Return the (x, y) coordinate for the center point of the cell that contains the specified text.  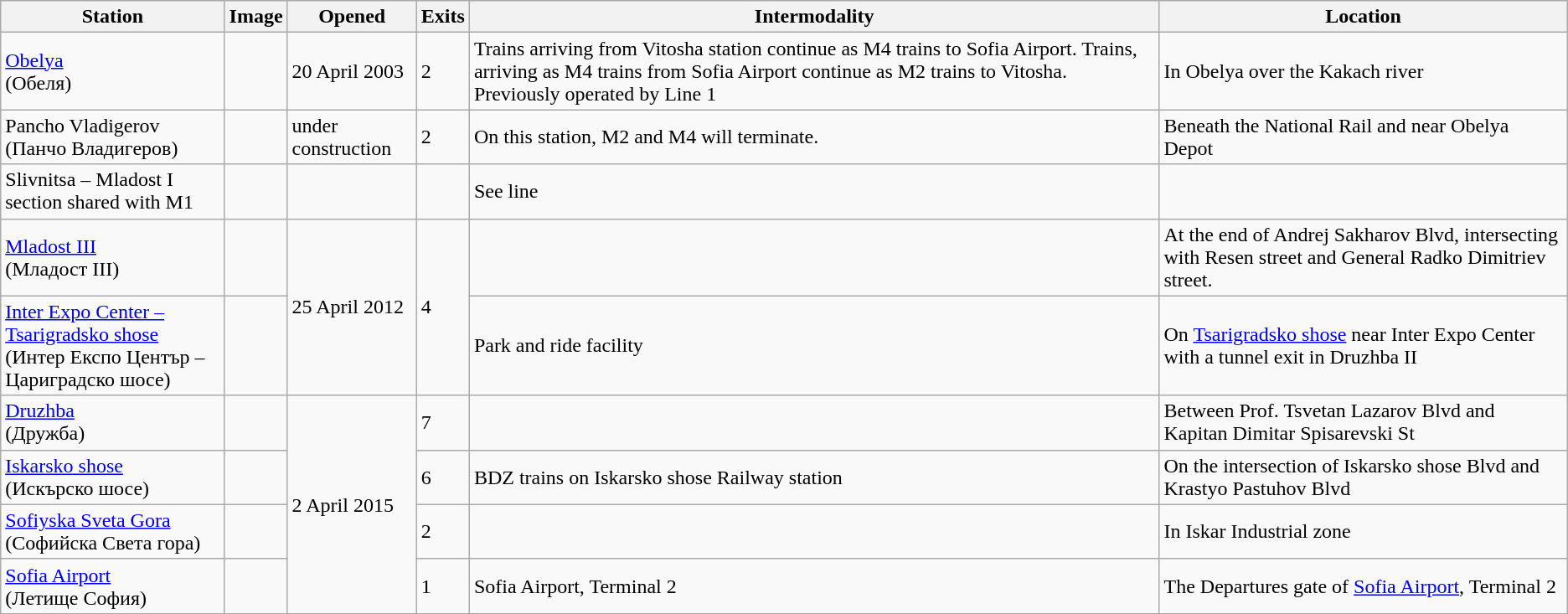
Sofia Airport(Летище София) (112, 586)
At the end of Andrej Sakharov Blvd, intersecting with Resen street and General Radko Dimitriev street. (1364, 257)
On the intersection of Iskarsko shose Blvd and Krastyo Pastuhov Blvd (1364, 477)
Obelya(Обеля) (112, 71)
Pancho Vladigerov(Панчо Владигеров) (112, 137)
25 April 2012 (352, 307)
4 (442, 307)
Station (112, 17)
Inter Expo Center – Tsarigradsko shose(Интер Експо Център – Цариградско шосе) (112, 345)
Sofia Airport, Terminal 2 (814, 586)
Exits (442, 17)
On this station, M2 and M4 will terminate. (814, 137)
1 (442, 586)
In Obelya over the Kakach river (1364, 71)
Between Prof. Tsvetan Lazarov Blvd and Kapitan Dimitar Spisarevski St (1364, 422)
Beneath the National Rail and near Obelya Depot (1364, 137)
Park and ride facility (814, 345)
Image (256, 17)
Mladost III(Младост III) (112, 257)
BDZ trains on Iskarsko shose Railway station (814, 477)
6 (442, 477)
20 April 2003 (352, 71)
On Tsarigradsko shose near Inter Expo Center with a tunnel exit in Druzhba II (1364, 345)
Intermodality (814, 17)
In Iskar Industrial zone (1364, 531)
Slivnitsa – Mladost I section shared with M1 (112, 191)
Iskarsko shose(Искърско шосе) (112, 477)
under construction (352, 137)
7 (442, 422)
Location (1364, 17)
2 April 2015 (352, 504)
Opened (352, 17)
Druzhba(Дружба) (112, 422)
The Departures gate of Sofia Airport, Terminal 2 (1364, 586)
Sofiyska Sveta Gora(Софийска Света гора) (112, 531)
See line (814, 191)
